Pinpoint the cell where the given text exists, returning its (X, Y) midpoint coordinate. 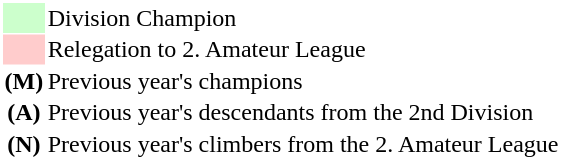
Previous year's champions (303, 81)
Previous year's climbers from the 2. Amateur League (303, 144)
Relegation to 2. Amateur League (303, 49)
(A) (24, 113)
Previous year's descendants from the 2nd Division (303, 113)
(N) (24, 144)
(M) (24, 81)
Division Champion (303, 18)
